Determine the [X, Y] coordinate at the center of the cell enclosing the given text.  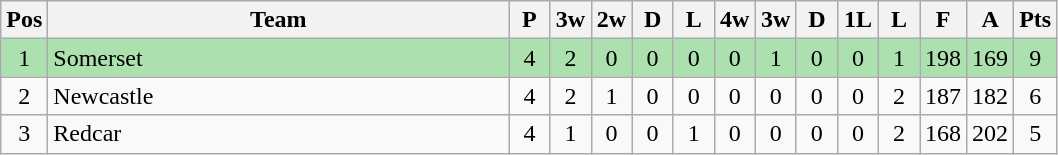
F [944, 20]
9 [1036, 58]
182 [990, 96]
Pts [1036, 20]
4w [734, 20]
202 [990, 134]
3 [24, 134]
Redcar [278, 134]
168 [944, 134]
Pos [24, 20]
P [530, 20]
2w [612, 20]
1L [858, 20]
198 [944, 58]
Somerset [278, 58]
5 [1036, 134]
Team [278, 20]
Newcastle [278, 96]
187 [944, 96]
6 [1036, 96]
A [990, 20]
169 [990, 58]
